Return the [x, y] coordinate for the center point of the cell that contains the specified text.  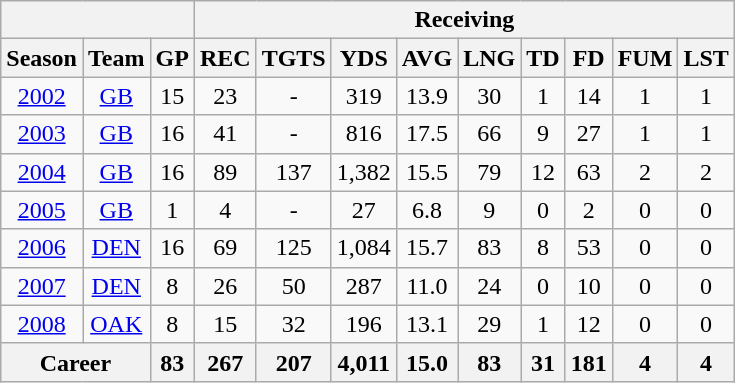
TD [543, 58]
79 [490, 172]
196 [364, 324]
319 [364, 96]
287 [364, 286]
50 [294, 286]
TGTS [294, 58]
41 [225, 134]
63 [588, 172]
2002 [42, 96]
23 [225, 96]
LST [706, 58]
Team [116, 58]
181 [588, 362]
1,084 [364, 248]
13.9 [426, 96]
137 [294, 172]
29 [490, 324]
10 [588, 286]
1,382 [364, 172]
32 [294, 324]
2005 [42, 210]
Career [76, 362]
LNG [490, 58]
REC [225, 58]
6.8 [426, 210]
53 [588, 248]
30 [490, 96]
FD [588, 58]
66 [490, 134]
2004 [42, 172]
11.0 [426, 286]
69 [225, 248]
15.5 [426, 172]
Receiving [464, 20]
207 [294, 362]
125 [294, 248]
2003 [42, 134]
AVG [426, 58]
14 [588, 96]
FUM [645, 58]
26 [225, 286]
2008 [42, 324]
GP [172, 58]
13.1 [426, 324]
Season [42, 58]
4,011 [364, 362]
15.0 [426, 362]
17.5 [426, 134]
OAK [116, 324]
YDS [364, 58]
31 [543, 362]
816 [364, 134]
267 [225, 362]
89 [225, 172]
2007 [42, 286]
24 [490, 286]
2006 [42, 248]
15.7 [426, 248]
